Output the (X, Y) coordinate of the center of the cell containing the given text.  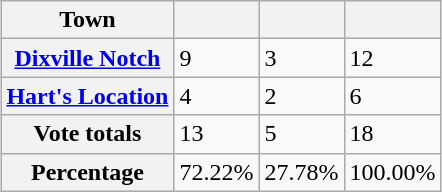
5 (302, 134)
18 (392, 134)
3 (302, 58)
2 (302, 96)
72.22% (216, 172)
100.00% (392, 172)
12 (392, 58)
Town (88, 20)
27.78% (302, 172)
4 (216, 96)
13 (216, 134)
6 (392, 96)
Percentage (88, 172)
9 (216, 58)
Hart's Location (88, 96)
Dixville Notch (88, 58)
Vote totals (88, 134)
